Extract the (X, Y) coordinate from the center of the cell holding the provided text.  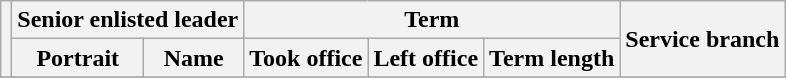
Senior enlisted leader (128, 20)
Name (194, 58)
Term length (552, 58)
Service branch (702, 39)
Left office (426, 58)
Term (432, 20)
Took office (306, 58)
Portrait (78, 58)
